Output the (X, Y) coordinate of the center of the cell containing the given text.  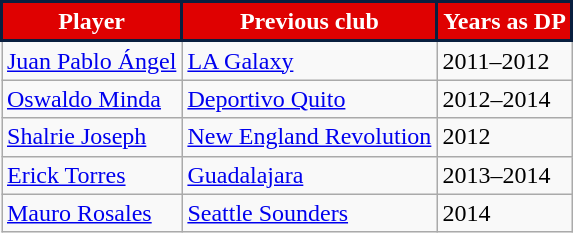
Deportivo Quito (310, 99)
LA Galaxy (310, 60)
Oswaldo Minda (92, 99)
Player (92, 22)
Previous club (310, 22)
2012 (504, 137)
Erick Torres (92, 175)
Seattle Sounders (310, 213)
2011–2012 (504, 60)
New England Revolution (310, 137)
2012–2014 (504, 99)
Guadalajara (310, 175)
Shalrie Joseph (92, 137)
Mauro Rosales (92, 213)
Juan Pablo Ángel (92, 60)
2014 (504, 213)
2013–2014 (504, 175)
Years as DP (504, 22)
